Determine the [x, y] coordinate at the center of the cell enclosing the given text.  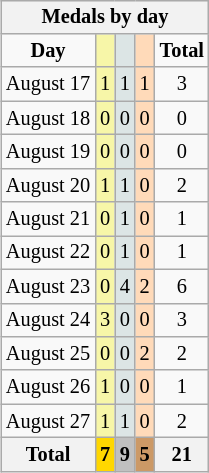
August 23 [48, 286]
Medals by day [105, 17]
August 27 [48, 421]
4 [125, 286]
9 [125, 455]
5 [145, 455]
Day [48, 51]
August 24 [48, 320]
August 18 [48, 118]
7 [105, 455]
August 20 [48, 185]
August 22 [48, 253]
21 [182, 455]
August 25 [48, 354]
August 19 [48, 152]
August 17 [48, 84]
6 [182, 286]
August 21 [48, 219]
August 26 [48, 387]
